Provide the (X, Y) coordinate of the cell's center where the given text is located.  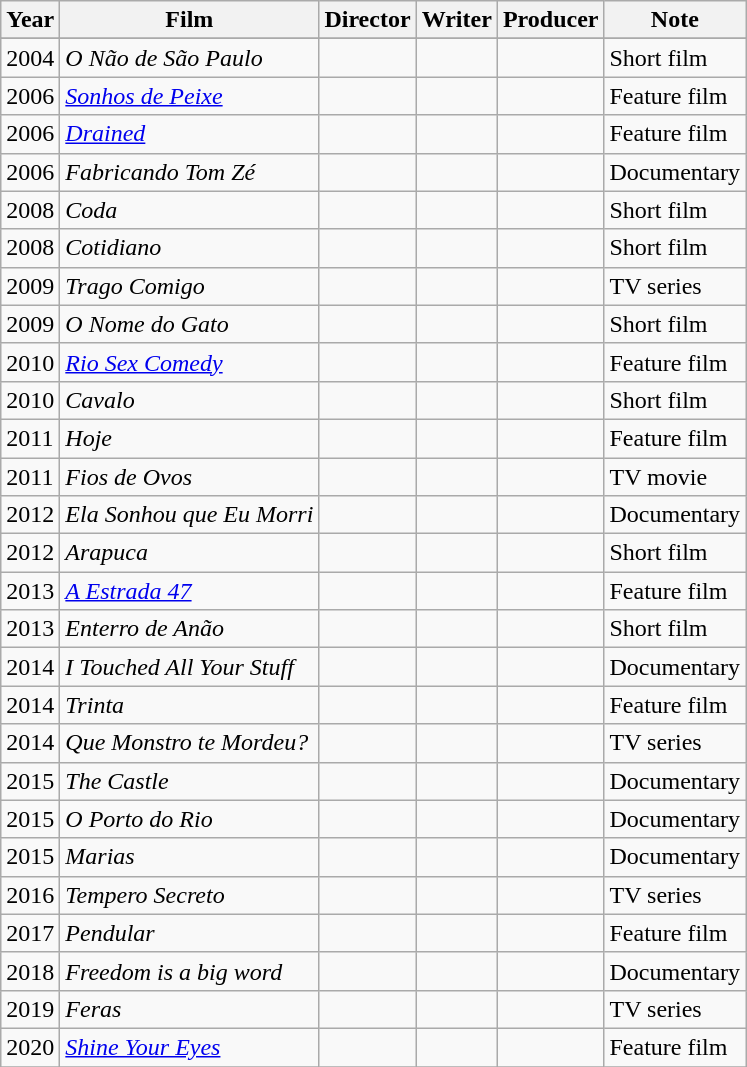
2017 (30, 933)
Producer (550, 20)
Pendular (190, 933)
Fios de Ovos (190, 477)
A Estrada 47 (190, 591)
Writer (456, 20)
2016 (30, 895)
I Touched All Your Stuff (190, 667)
Ela Sonhou que Eu Morri (190, 515)
Hoje (190, 438)
Trago Comigo (190, 286)
2018 (30, 971)
Rio Sex Comedy (190, 362)
The Castle (190, 781)
Freedom is a big word (190, 971)
Cavalo (190, 400)
Shine Your Eyes (190, 1047)
Year (30, 20)
Arapuca (190, 553)
O Não de São Paulo (190, 58)
Film (190, 20)
TV movie (675, 477)
O Nome do Gato (190, 324)
Feras (190, 1009)
Cotidiano (190, 248)
2004 (30, 58)
Note (675, 20)
Director (368, 20)
2019 (30, 1009)
Enterro de Anão (190, 629)
Marias (190, 857)
Fabricando Tom Zé (190, 172)
Que Monstro te Mordeu? (190, 743)
Trinta (190, 705)
Sonhos de Peixe (190, 96)
Tempero Secreto (190, 895)
Drained (190, 134)
2020 (30, 1047)
Coda (190, 210)
O Porto do Rio (190, 819)
